Find where the given text appears and provide that cell's center as [x, y] coordinate. 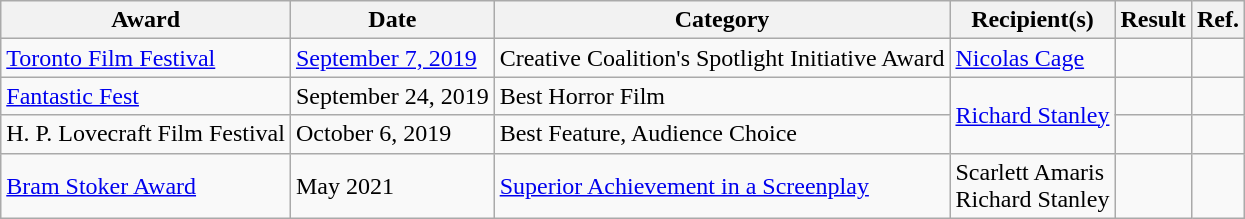
Fantastic Fest [146, 96]
H. P. Lovecraft Film Festival [146, 134]
Best Feature, Audience Choice [722, 134]
Category [722, 20]
Result [1153, 20]
Date [392, 20]
October 6, 2019 [392, 134]
Award [146, 20]
Superior Achievement in a Screenplay [722, 186]
Richard Stanley [1032, 115]
Best Horror Film [722, 96]
Creative Coalition's Spotlight Initiative Award [722, 58]
Ref. [1218, 20]
May 2021 [392, 186]
Toronto Film Festival [146, 58]
Bram Stoker Award [146, 186]
Nicolas Cage [1032, 58]
Recipient(s) [1032, 20]
September 24, 2019 [392, 96]
Scarlett AmarisRichard Stanley [1032, 186]
September 7, 2019 [392, 58]
